Extract the [X, Y] coordinate from the center of the cell holding the provided text.  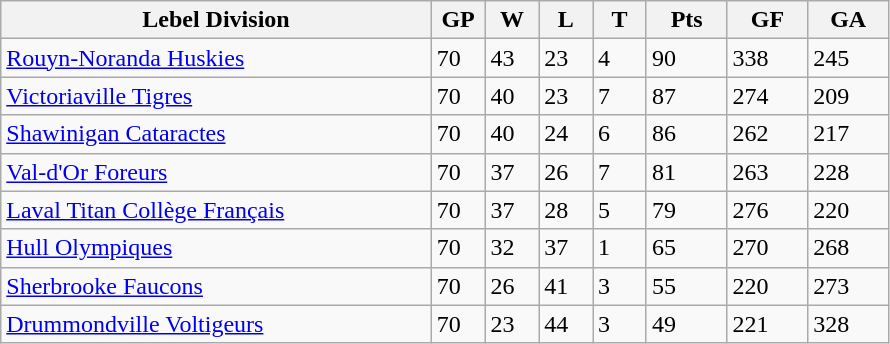
41 [566, 286]
268 [848, 248]
55 [686, 286]
Pts [686, 20]
209 [848, 96]
Hull Olympiques [216, 248]
263 [768, 172]
5 [620, 210]
Shawinigan Cataractes [216, 134]
28 [566, 210]
276 [768, 210]
Victoriaville Tigres [216, 96]
Drummondville Voltigeurs [216, 324]
4 [620, 58]
32 [512, 248]
Lebel Division [216, 20]
81 [686, 172]
274 [768, 96]
221 [768, 324]
GP [458, 20]
79 [686, 210]
245 [848, 58]
24 [566, 134]
GA [848, 20]
86 [686, 134]
338 [768, 58]
273 [848, 286]
65 [686, 248]
49 [686, 324]
43 [512, 58]
262 [768, 134]
Val-d'Or Foreurs [216, 172]
L [566, 20]
1 [620, 248]
87 [686, 96]
328 [848, 324]
W [512, 20]
Rouyn-Noranda Huskies [216, 58]
90 [686, 58]
GF [768, 20]
44 [566, 324]
T [620, 20]
6 [620, 134]
217 [848, 134]
228 [848, 172]
270 [768, 248]
Laval Titan Collège Français [216, 210]
Sherbrooke Faucons [216, 286]
